Extract the (X, Y) coordinate from the center of the cell holding the provided text.  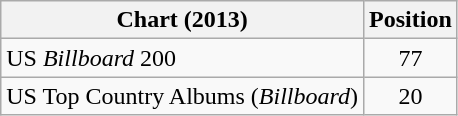
20 (411, 96)
US Billboard 200 (182, 58)
US Top Country Albums (Billboard) (182, 96)
Position (411, 20)
77 (411, 58)
Chart (2013) (182, 20)
